Scan for the cell matching the given text and deliver its [x, y] coordinate at center. 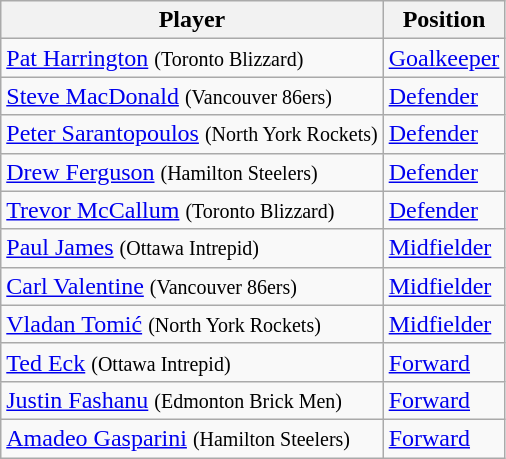
Goalkeeper [444, 58]
Vladan Tomić (North York Rockets) [192, 324]
Carl Valentine (Vancouver 86ers) [192, 286]
Justin Fashanu (Edmonton Brick Men) [192, 400]
Position [444, 20]
Ted Eck (Ottawa Intrepid) [192, 362]
Pat Harrington (Toronto Blizzard) [192, 58]
Player [192, 20]
Paul James (Ottawa Intrepid) [192, 248]
Trevor McCallum (Toronto Blizzard) [192, 210]
Drew Ferguson (Hamilton Steelers) [192, 172]
Peter Sarantopoulos (North York Rockets) [192, 134]
Amadeo Gasparini (Hamilton Steelers) [192, 438]
Steve MacDonald (Vancouver 86ers) [192, 96]
